Determine the (X, Y) coordinate at the center of the cell enclosing the given text.  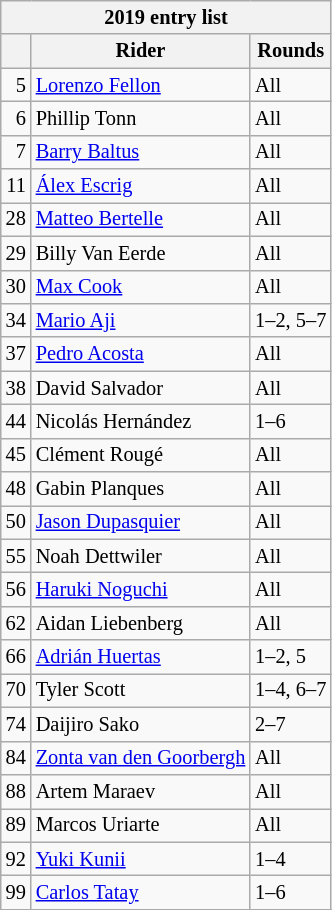
30 (16, 287)
Jason Dupasquier (140, 522)
1–4 (290, 859)
Artem Maraev (140, 791)
70 (16, 690)
Max Cook (140, 287)
11 (16, 186)
Yuki Kunii (140, 859)
74 (16, 724)
Matteo Bertelle (140, 219)
99 (16, 892)
Nicolás Hernández (140, 421)
David Salvador (140, 388)
92 (16, 859)
Gabin Planques (140, 489)
Rounds (290, 51)
29 (16, 253)
Álex Escrig (140, 186)
37 (16, 354)
Marcos Uriarte (140, 825)
62 (16, 623)
6 (16, 118)
2019 entry list (166, 17)
88 (16, 791)
Barry Baltus (140, 152)
5 (16, 85)
34 (16, 320)
44 (16, 421)
Rider (140, 51)
56 (16, 589)
48 (16, 489)
66 (16, 657)
38 (16, 388)
89 (16, 825)
55 (16, 556)
45 (16, 455)
Zonta van den Goorbergh (140, 758)
1–2, 5–7 (290, 320)
2–7 (290, 724)
Aidan Liebenberg (140, 623)
7 (16, 152)
Billy Van Eerde (140, 253)
1–2, 5 (290, 657)
Tyler Scott (140, 690)
Noah Dettwiler (140, 556)
50 (16, 522)
Mario Aji (140, 320)
Phillip Tonn (140, 118)
Haruki Noguchi (140, 589)
Lorenzo Fellon (140, 85)
Daijiro Sako (140, 724)
Clément Rougé (140, 455)
1–4, 6–7 (290, 690)
Adrián Huertas (140, 657)
28 (16, 219)
Pedro Acosta (140, 354)
84 (16, 758)
Carlos Tatay (140, 892)
